Provide the [x, y] coordinate of the cell's center where the given text is located.  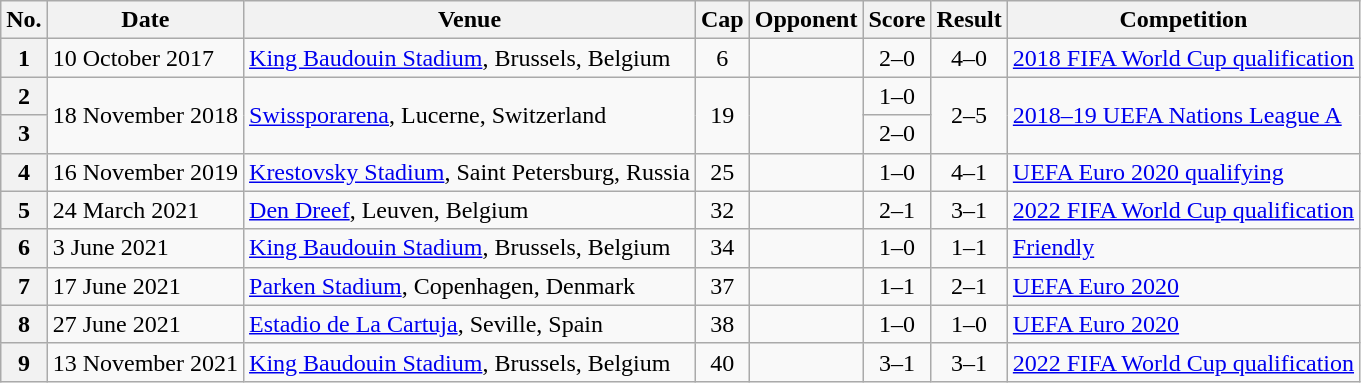
34 [722, 248]
7 [24, 286]
4–0 [969, 58]
Friendly [1183, 248]
10 October 2017 [145, 58]
19 [722, 115]
1 [24, 58]
32 [722, 210]
37 [722, 286]
16 November 2019 [145, 172]
4–1 [969, 172]
25 [722, 172]
2018 FIFA World Cup qualification [1183, 58]
18 November 2018 [145, 115]
Cap [722, 20]
27 June 2021 [145, 324]
Swissporarena, Lucerne, Switzerland [470, 115]
Competition [1183, 20]
Result [969, 20]
Krestovsky Stadium, Saint Petersburg, Russia [470, 172]
2–5 [969, 115]
3 [24, 134]
38 [722, 324]
9 [24, 362]
Venue [470, 20]
24 March 2021 [145, 210]
13 November 2021 [145, 362]
17 June 2021 [145, 286]
4 [24, 172]
Estadio de La Cartuja, Seville, Spain [470, 324]
2 [24, 96]
No. [24, 20]
Score [897, 20]
2018–19 UEFA Nations League A [1183, 115]
5 [24, 210]
Den Dreef, Leuven, Belgium [470, 210]
Opponent [806, 20]
UEFA Euro 2020 qualifying [1183, 172]
3 June 2021 [145, 248]
Parken Stadium, Copenhagen, Denmark [470, 286]
40 [722, 362]
Date [145, 20]
8 [24, 324]
